Find where the given text appears and provide that cell's center as (X, Y) coordinate. 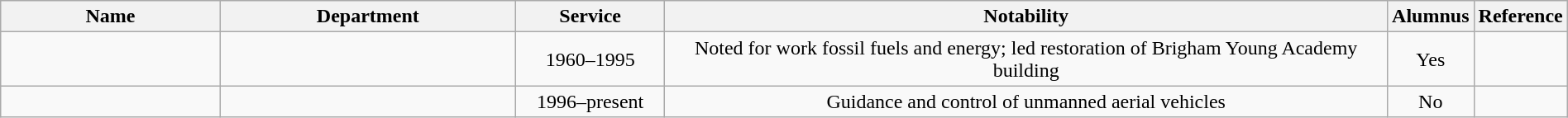
Name (111, 17)
Guidance and control of unmanned aerial vehicles (1026, 101)
Reference (1520, 17)
Noted for work fossil fuels and energy; led restoration of Brigham Young Academy building (1026, 59)
Alumnus (1431, 17)
Yes (1431, 59)
No (1431, 101)
1960–1995 (590, 59)
1996–present (590, 101)
Service (590, 17)
Notability (1026, 17)
Department (367, 17)
